Return the (X, Y) coordinate for the center point of the cell that contains the specified text.  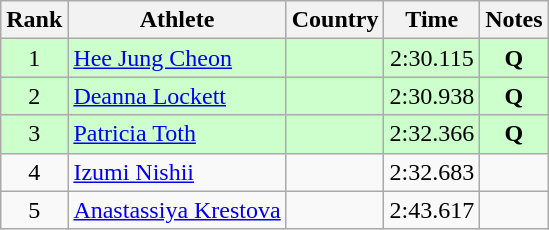
2:43.617 (432, 210)
Patricia Toth (177, 134)
Deanna Lockett (177, 96)
3 (34, 134)
Hee Jung Cheon (177, 58)
2:32.683 (432, 172)
Athlete (177, 20)
4 (34, 172)
Notes (514, 20)
2:30.115 (432, 58)
5 (34, 210)
Anastassiya Krestova (177, 210)
2:30.938 (432, 96)
Rank (34, 20)
Country (335, 20)
1 (34, 58)
2:32.366 (432, 134)
Time (432, 20)
Izumi Nishii (177, 172)
2 (34, 96)
